Return [X, Y] of the center of cell containing provided text 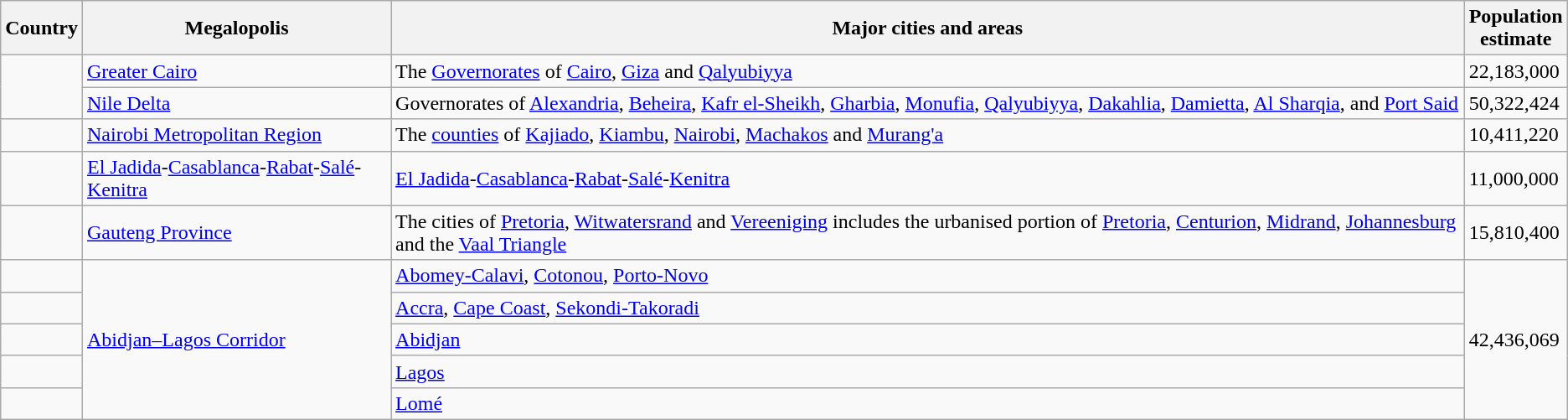
Megalopolis [236, 29]
42,436,069 [1516, 340]
Populationestimate [1516, 29]
11,000,000 [1516, 178]
Country [42, 29]
10,411,220 [1516, 135]
Abomey-Calavi, Cotonou, Porto-Novo [928, 276]
Accra, Cape Coast, Sekondi-Takoradi [928, 308]
Governorates of Alexandria, Beheira, Kafr el-Sheikh, Gharbia, Monufia, Qalyubiyya, Dakahlia, Damietta, Al Sharqia, and Port Said [928, 103]
Gauteng Province [236, 233]
15,810,400 [1516, 233]
Abidjan [928, 340]
Nile Delta [236, 103]
22,183,000 [1516, 71]
Greater Cairo [236, 71]
50,322,424 [1516, 103]
Major cities and areas [928, 29]
Nairobi Metropolitan Region [236, 135]
Lomé [928, 403]
Abidjan–Lagos Corridor [236, 340]
The Governorates of Cairo, Giza and Qalyubiyya [928, 71]
The counties of Kajiado, Kiambu, Nairobi, Machakos and Murang'a [928, 135]
Lagos [928, 371]
